Output the [x, y] coordinate of the center of the cell containing the given text.  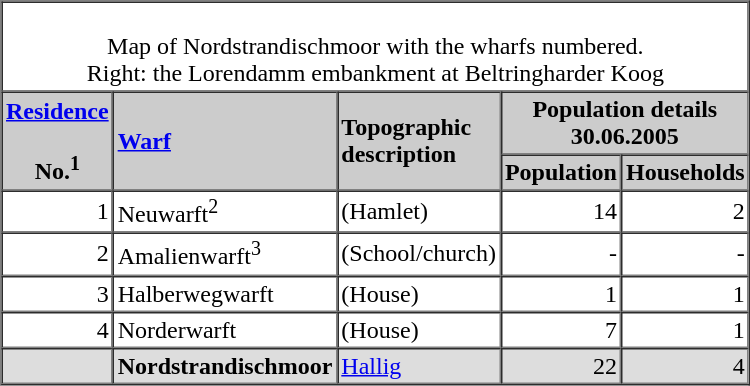
Population details30.06.2005 [624, 124]
Nordstrandischmoor [225, 365]
22 [560, 365]
Population [560, 172]
Households [685, 172]
14 [560, 211]
3 [58, 293]
Halberwegwarft [225, 293]
Hallig [419, 365]
(Hamlet) [419, 211]
7 [560, 329]
ResidenceNo.1 [58, 142]
Topographicdescription [419, 142]
Neuwarft2 [225, 211]
Warf [225, 142]
Amalienwarft3 [225, 254]
Norderwarft [225, 329]
Map of Nordstrandischmoor with the wharfs numbered.Right: the Lorendamm embankment at Beltringharder Koog [376, 47]
(School/church) [419, 254]
